Search for the cell housing the specified text and yield its [x, y] center coordinate. 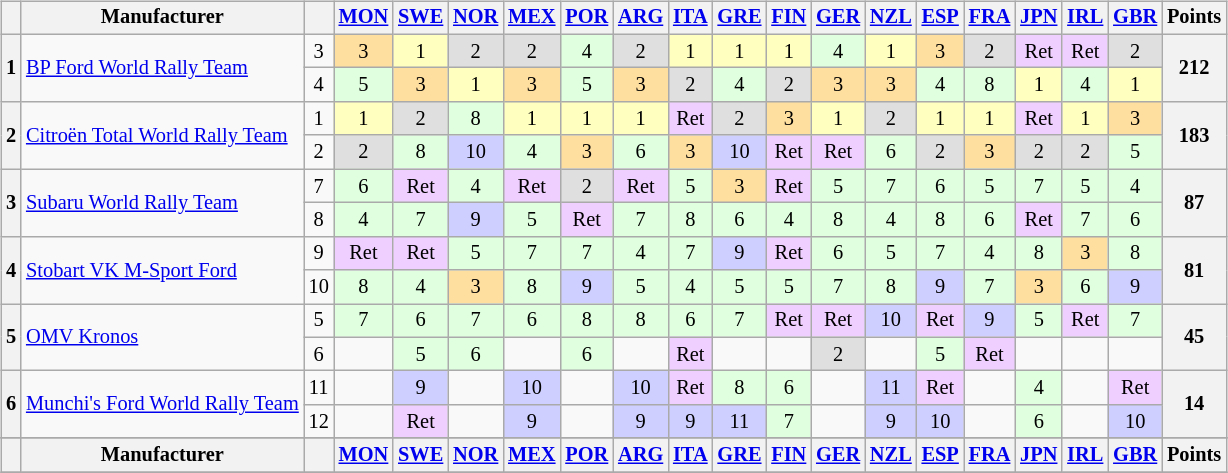
BP Ford World Rally Team [162, 68]
183 [1194, 136]
212 [1194, 68]
Citroën Total World Rally Team [162, 136]
12 [319, 422]
Stobart VK M-Sport Ford [162, 270]
OMV Kronos [162, 338]
87 [1194, 202]
14 [1194, 404]
Munchi's Ford World Rally Team [162, 404]
81 [1194, 270]
Subaru World Rally Team [162, 202]
45 [1194, 338]
